Provide the [x, y] coordinate of the cell's center where the given text is located.  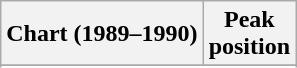
Chart (1989–1990) [102, 34]
Peakposition [249, 34]
